Detect which cell encompasses the target text, then output its [X, Y] center coordinate. 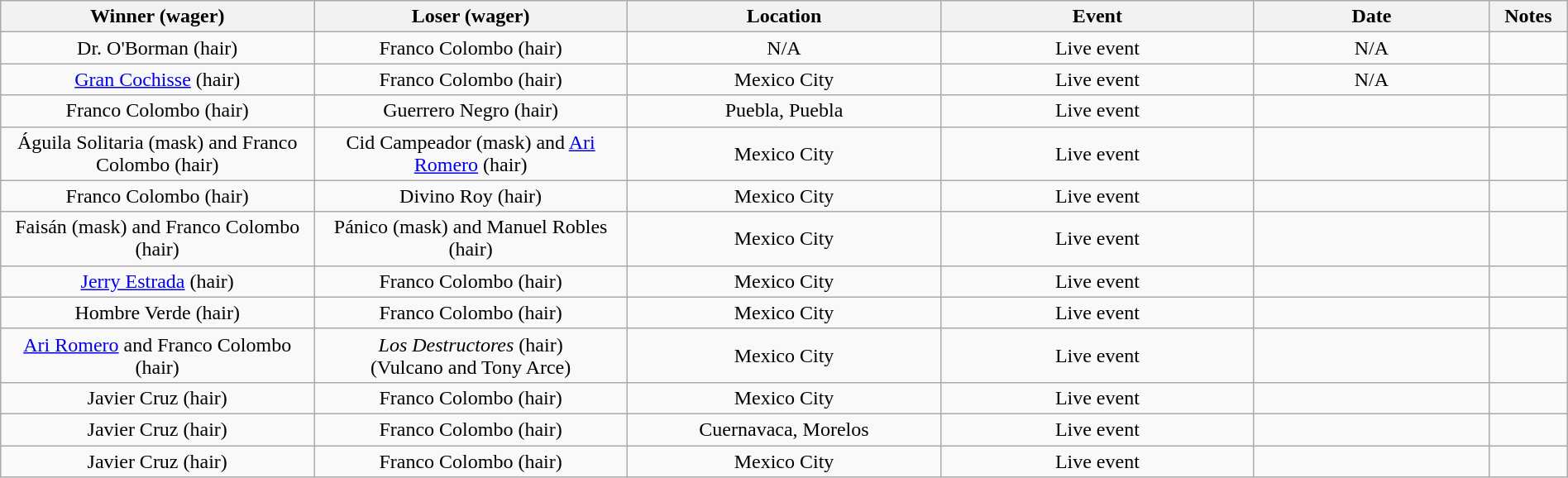
Winner (wager) [157, 17]
Ari Romero and Franco Colombo (hair) [157, 356]
Águila Solitaria (mask) and Franco Colombo (hair) [157, 154]
Guerrero Negro (hair) [471, 111]
Notes [1528, 17]
Jerry Estrada (hair) [157, 281]
Los Destructores (hair)(Vulcano and Tony Arce) [471, 356]
Hombre Verde (hair) [157, 313]
Puebla, Puebla [784, 111]
Loser (wager) [471, 17]
Location [784, 17]
Cuernavaca, Morelos [784, 429]
Date [1371, 17]
Pánico (mask) and Manuel Robles (hair) [471, 238]
Cid Campeador (mask) and Ari Romero (hair) [471, 154]
Dr. O'Borman (hair) [157, 48]
Event [1097, 17]
Divino Roy (hair) [471, 196]
Gran Cochisse (hair) [157, 79]
Faisán (mask) and Franco Colombo (hair) [157, 238]
